From the cell containing the given text, extract its center point as (X, Y) coordinate. 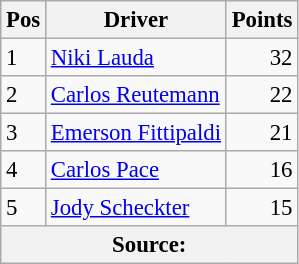
32 (262, 58)
2 (24, 95)
Niki Lauda (136, 58)
Pos (24, 20)
Carlos Reutemann (136, 95)
1 (24, 58)
Jody Scheckter (136, 208)
Emerson Fittipaldi (136, 133)
16 (262, 170)
Source: (150, 245)
15 (262, 208)
21 (262, 133)
Points (262, 20)
3 (24, 133)
Driver (136, 20)
5 (24, 208)
4 (24, 170)
22 (262, 95)
Carlos Pace (136, 170)
